Pinpoint the cell where the given text exists, returning its [x, y] midpoint coordinate. 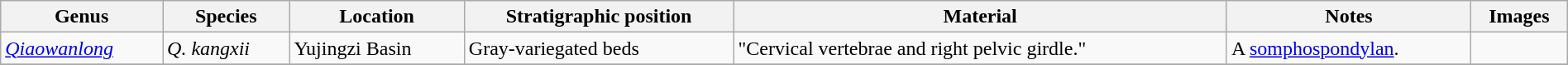
Gray-variegated beds [599, 48]
Material [980, 17]
A somphospondylan. [1348, 48]
Qiaowanlong [82, 48]
Images [1520, 17]
Species [227, 17]
"Cervical vertebrae and right pelvic girdle." [980, 48]
Yujingzi Basin [377, 48]
Q. kangxii [227, 48]
Location [377, 17]
Notes [1348, 17]
Stratigraphic position [599, 17]
Genus [82, 17]
